Identify which cell holds the provided text, then report its [X, Y] central coordinate. 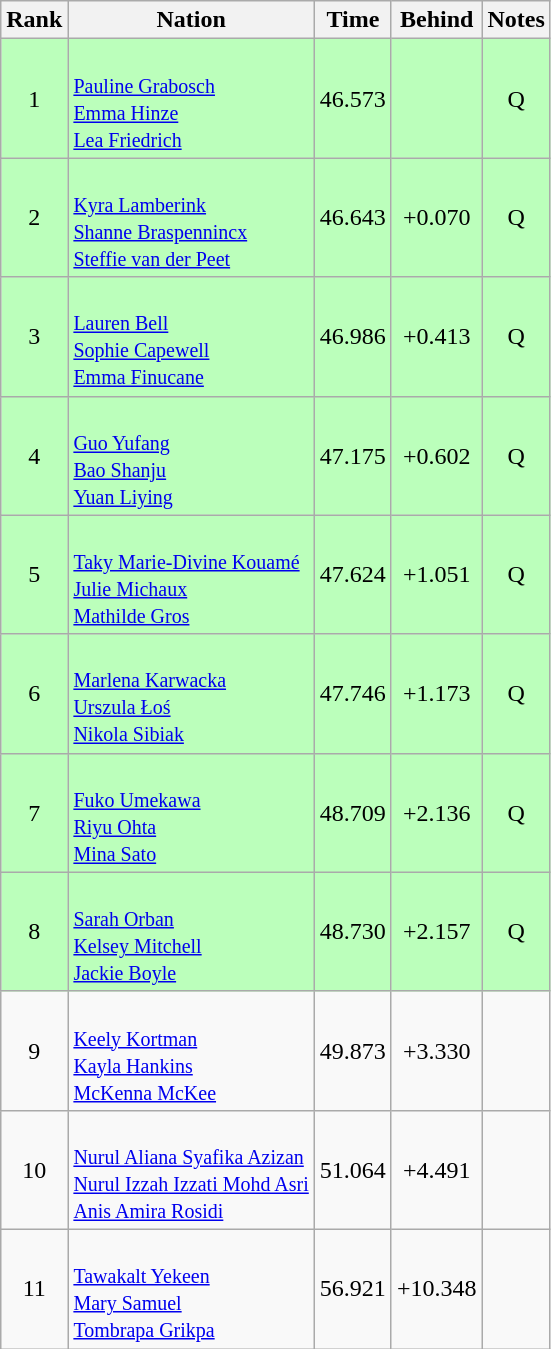
Nation [191, 20]
Behind [436, 20]
Sarah OrbanKelsey MitchellJackie Boyle [191, 932]
Notes [516, 20]
5 [34, 574]
+2.136 [436, 812]
+2.157 [436, 932]
Pauline GraboschEmma HinzeLea Friedrich [191, 98]
+10.348 [436, 1288]
Time [352, 20]
Taky Marie-Divine KouaméJulie MichauxMathilde Gros [191, 574]
49.873 [352, 1050]
47.746 [352, 694]
+0.602 [436, 456]
48.730 [352, 932]
8 [34, 932]
2 [34, 218]
46.643 [352, 218]
+3.330 [436, 1050]
+1.173 [436, 694]
7 [34, 812]
+0.070 [436, 218]
6 [34, 694]
51.064 [352, 1170]
1 [34, 98]
4 [34, 456]
11 [34, 1288]
Fuko UmekawaRiyu OhtaMina Sato [191, 812]
3 [34, 336]
+0.413 [436, 336]
9 [34, 1050]
Kyra LamberinkShanne BraspennincxSteffie van der Peet [191, 218]
Rank [34, 20]
Keely KortmanKayla HankinsMcKenna McKee [191, 1050]
47.624 [352, 574]
47.175 [352, 456]
Tawakalt YekeenMary SamuelTombrapa Grikpa [191, 1288]
56.921 [352, 1288]
10 [34, 1170]
48.709 [352, 812]
Guo YufangBao ShanjuYuan Liying [191, 456]
Lauren BellSophie CapewellEmma Finucane [191, 336]
+4.491 [436, 1170]
46.573 [352, 98]
Marlena KarwackaUrszula ŁośNikola Sibiak [191, 694]
Nurul Aliana Syafika AzizanNurul Izzah Izzati Mohd AsriAnis Amira Rosidi [191, 1170]
+1.051 [436, 574]
46.986 [352, 336]
